Provide the [X, Y] coordinate of the cell's center where the given text is located.  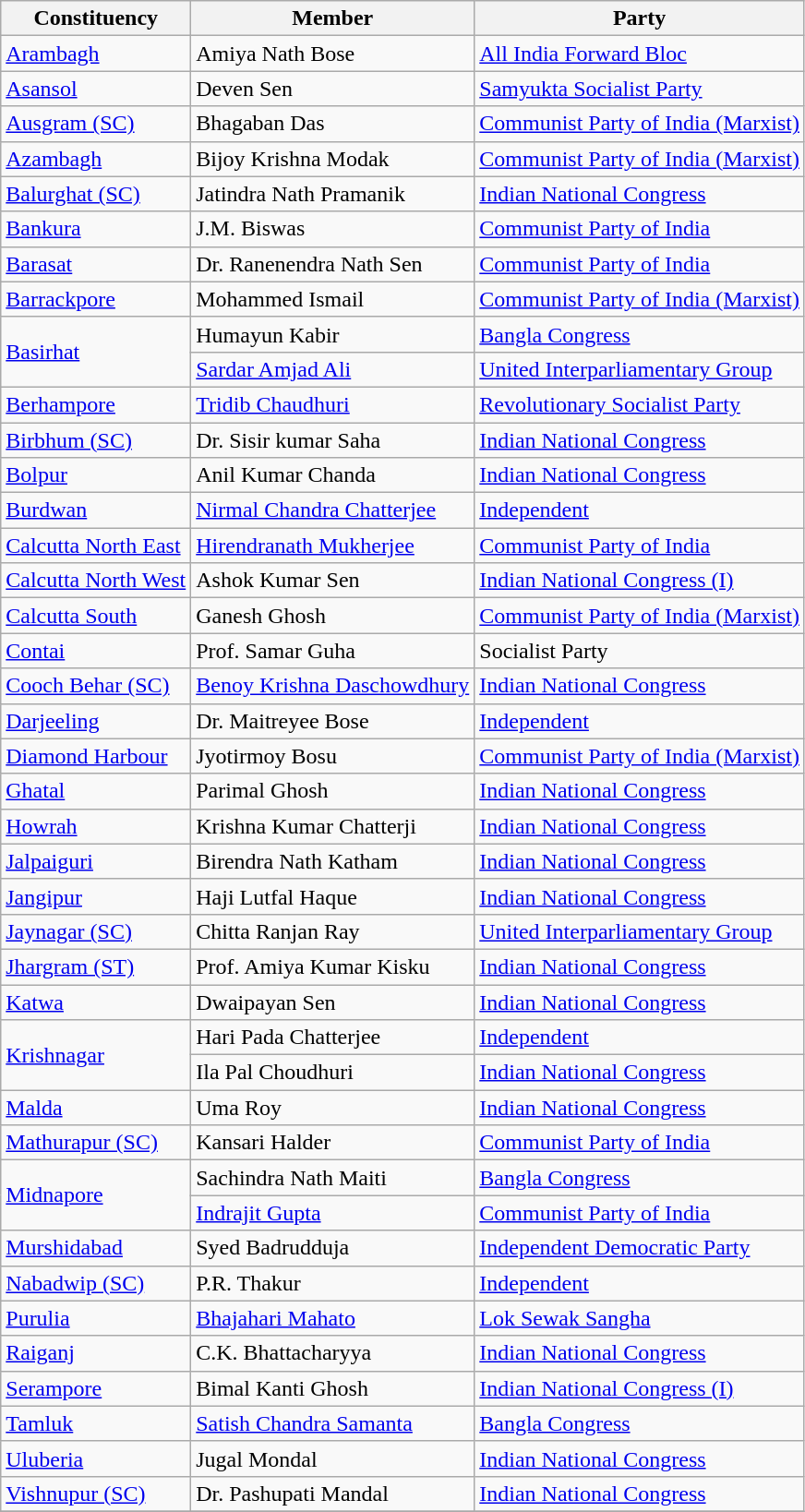
Dr. Ranenendra Nath Sen [332, 264]
Ausgram (SC) [96, 124]
Serampore [96, 1388]
Katwa [96, 1002]
Bijoy Krishna Modak [332, 159]
Kansari Halder [332, 1143]
Samyukta Socialist Party [640, 89]
Raiganj [96, 1353]
Krishnagar [96, 1055]
Berhampore [96, 404]
Hari Pada Chatterjee [332, 1038]
Prof. Samar Guha [332, 651]
Sardar Amjad Ali [332, 369]
Constituency [96, 18]
Dr. Maitreyee Bose [332, 721]
Independent Democratic Party [640, 1248]
Bankura [96, 229]
Tamluk [96, 1423]
Ila Pal Choudhuri [332, 1073]
Member [332, 18]
Jaynagar (SC) [96, 931]
Prof. Amiya Kumar Kisku [332, 966]
Howrah [96, 826]
Jyotirmoy Bosu [332, 756]
Chitta Ranjan Ray [332, 931]
Bimal Kanti Ghosh [332, 1388]
Dwaipayan Sen [332, 1002]
Calcutta North East [96, 546]
Hirendranath Mukherjee [332, 546]
Darjeeling [96, 721]
Party [640, 18]
Sachindra Nath Maiti [332, 1178]
Ashok Kumar Sen [332, 581]
Jatindra Nath Pramanik [332, 194]
Ganesh Ghosh [332, 616]
Vishnupur (SC) [96, 1494]
All India Forward Bloc [640, 54]
Azambagh [96, 159]
Dr. Sisir kumar Saha [332, 440]
Humayun Kabir [332, 334]
Nirmal Chandra Chatterjee [332, 510]
C.K. Bhattacharyya [332, 1353]
Arambagh [96, 54]
Barrackpore [96, 299]
P.R. Thakur [332, 1283]
Nabadwip (SC) [96, 1283]
Haji Lutfal Haque [332, 896]
Uma Roy [332, 1108]
Jalpaiguri [96, 861]
Balurghat (SC) [96, 194]
Krishna Kumar Chatterji [332, 826]
Lok Sewak Sangha [640, 1318]
J.M. Biswas [332, 229]
Purulia [96, 1318]
Amiya Nath Bose [332, 54]
Bolpur [96, 475]
Bhajahari Mahato [332, 1318]
Bhagaban Das [332, 124]
Barasat [96, 264]
Deven Sen [332, 89]
Mathurapur (SC) [96, 1143]
Tridib Chaudhuri [332, 404]
Midnapore [96, 1195]
Jangipur [96, 896]
Asansol [96, 89]
Jhargram (ST) [96, 966]
Benoy Krishna Daschowdhury [332, 686]
Uluberia [96, 1458]
Birendra Nath Katham [332, 861]
Anil Kumar Chanda [332, 475]
Diamond Harbour [96, 756]
Mohammed Ismail [332, 299]
Satish Chandra Samanta [332, 1423]
Parimal Ghosh [332, 791]
Calcutta North West [96, 581]
Basirhat [96, 352]
Dr. Pashupati Mandal [332, 1494]
Murshidabad [96, 1248]
Indrajit Gupta [332, 1213]
Socialist Party [640, 651]
Cooch Behar (SC) [96, 686]
Ghatal [96, 791]
Burdwan [96, 510]
Calcutta South [96, 616]
Birbhum (SC) [96, 440]
Jugal Mondal [332, 1458]
Contai [96, 651]
Malda [96, 1108]
Revolutionary Socialist Party [640, 404]
Syed Badrudduja [332, 1248]
